Return the [X, Y] coordinate for the center point of the cell that contains the specified text.  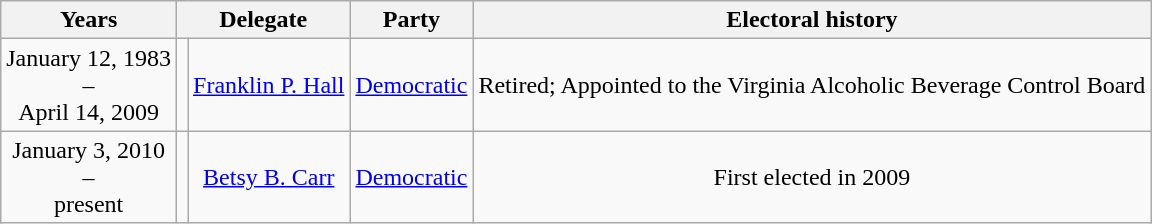
Betsy B. Carr [269, 177]
First elected in 2009 [812, 177]
Years [89, 20]
Electoral history [812, 20]
January 12, 1983–April 14, 2009 [89, 85]
Party [412, 20]
January 3, 2010–present [89, 177]
Delegate [262, 20]
Retired; Appointed to the Virginia Alcoholic Beverage Control Board [812, 85]
Franklin P. Hall [269, 85]
